Return the [X, Y] coordinate for the center point of the cell that contains the specified text.  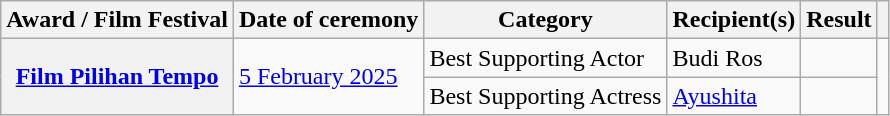
Budi Ros [734, 58]
Film Pilihan Tempo [118, 77]
Best Supporting Actor [546, 58]
Ayushita [734, 96]
Result [839, 20]
Date of ceremony [328, 20]
Award / Film Festival [118, 20]
Best Supporting Actress [546, 96]
Recipient(s) [734, 20]
Category [546, 20]
5 February 2025 [328, 77]
